Find where the given text appears and provide that cell's center as [x, y] coordinate. 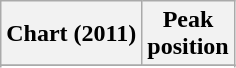
Chart (2011) [72, 34]
Peakposition [188, 34]
